Search for the cell housing the specified text and yield its [x, y] center coordinate. 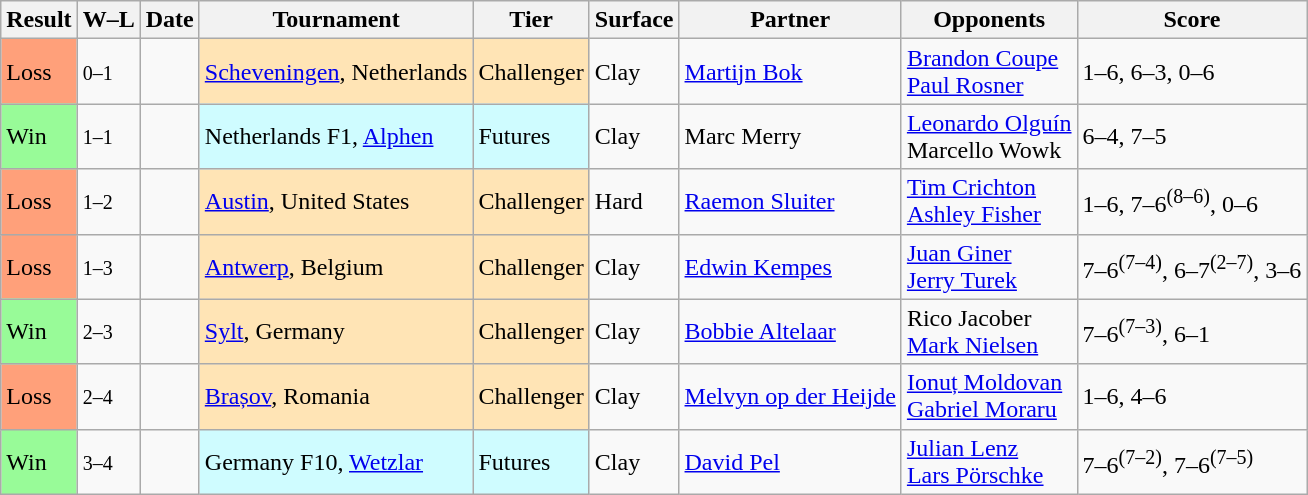
Melvyn op der Heijde [790, 396]
7–6(7–3), 6–1 [1192, 332]
2–3 [108, 332]
Partner [790, 20]
Date [170, 20]
Rico Jacober Mark Nielsen [989, 332]
1–1 [108, 136]
Julian Lenz Lars Pörschke [989, 462]
Sylt, Germany [336, 332]
Ionuț Moldovan Gabriel Moraru [989, 396]
Bobbie Altelaar [790, 332]
Score [1192, 20]
7–6(7–4), 6–7(2–7), 3–6 [1192, 266]
Brandon Coupe Paul Rosner [989, 72]
Marc Merry [790, 136]
3–4 [108, 462]
1–6, 7–6(8–6), 0–6 [1192, 202]
Germany F10, Wetzlar [336, 462]
1–6, 4–6 [1192, 396]
2–4 [108, 396]
Edwin Kempes [790, 266]
Tim Crichton Ashley Fisher [989, 202]
Juan Giner Jerry Turek [989, 266]
Hard [634, 202]
Antwerp, Belgium [336, 266]
7–6(7–2), 7–6(7–5) [1192, 462]
Opponents [989, 20]
0–1 [108, 72]
Scheveningen, Netherlands [336, 72]
Surface [634, 20]
Leonardo Olguín Marcello Wowk [989, 136]
Tournament [336, 20]
1–2 [108, 202]
Tier [531, 20]
Martijn Bok [790, 72]
Brașov, Romania [336, 396]
Netherlands F1, Alphen [336, 136]
Austin, United States [336, 202]
6–4, 7–5 [1192, 136]
W–L [108, 20]
1–3 [108, 266]
Result [39, 20]
David Pel [790, 462]
Raemon Sluiter [790, 202]
1–6, 6–3, 0–6 [1192, 72]
